From the cell containing the given text, extract its center point as [X, Y] coordinate. 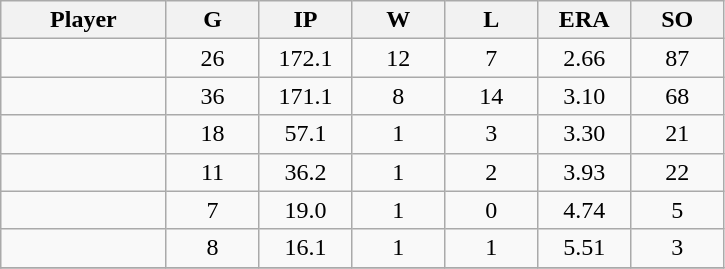
26 [212, 58]
Player [84, 20]
SO [678, 20]
172.1 [306, 58]
87 [678, 58]
21 [678, 134]
IP [306, 20]
36.2 [306, 172]
16.1 [306, 248]
2 [492, 172]
3.93 [584, 172]
171.1 [306, 96]
2.66 [584, 58]
5 [678, 210]
4.74 [584, 210]
W [398, 20]
14 [492, 96]
36 [212, 96]
L [492, 20]
11 [212, 172]
19.0 [306, 210]
0 [492, 210]
57.1 [306, 134]
12 [398, 58]
68 [678, 96]
22 [678, 172]
5.51 [584, 248]
3.30 [584, 134]
G [212, 20]
18 [212, 134]
3.10 [584, 96]
ERA [584, 20]
